Determine the [X, Y] coordinate at the center of the cell enclosing the given text.  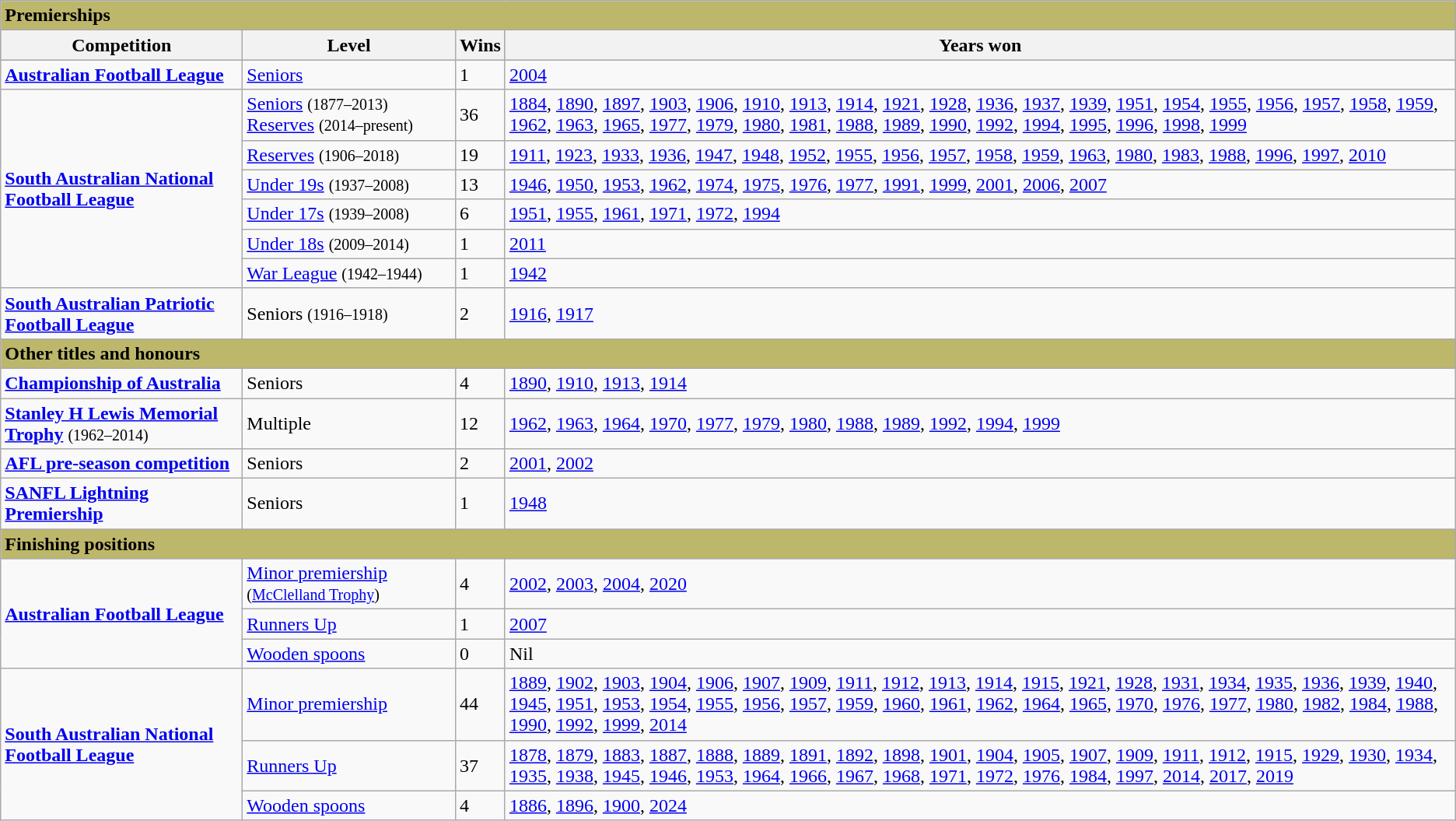
1890, 1910, 1913, 1914 [980, 383]
37 [480, 766]
6 [480, 214]
2004 [980, 75]
Minor premiership(McClelland Trophy) [349, 584]
2007 [980, 624]
1962, 1963, 1964, 1970, 1977, 1979, 1980, 1988, 1989, 1992, 1994, 1999 [980, 423]
13 [480, 184]
Reserves (1906–2018) [349, 155]
Level [349, 45]
Finishing positions [728, 544]
War League (1942–1944) [349, 273]
Years won [980, 45]
1911, 1923, 1933, 1936, 1947, 1948, 1952, 1955, 1956, 1957, 1958, 1959, 1963, 1980, 1983, 1988, 1996, 1997, 2010 [980, 155]
Minor premiership [349, 704]
Premierships [728, 16]
36 [480, 115]
1946, 1950, 1953, 1962, 1974, 1975, 1976, 1977, 1991, 1999, 2001, 2006, 2007 [980, 184]
12 [480, 423]
44 [480, 704]
Under 18s (2009–2014) [349, 244]
1942 [980, 273]
Nil [980, 654]
1948 [980, 504]
Under 17s (1939–2008) [349, 214]
Other titles and honours [728, 353]
2001, 2002 [980, 464]
0 [480, 654]
Championship of Australia [121, 383]
1916, 1917 [980, 313]
Stanley H Lewis Memorial Trophy (1962–2014) [121, 423]
1951, 1955, 1961, 1971, 1972, 1994 [980, 214]
Seniors (1916–1918) [349, 313]
Multiple [349, 423]
Competition [121, 45]
2002, 2003, 2004, 2020 [980, 584]
AFL pre-season competition [121, 464]
Seniors (1877–2013)Reserves (2014–present) [349, 115]
19 [480, 155]
South Australian Patriotic Football League [121, 313]
Under 19s (1937–2008) [349, 184]
2011 [980, 244]
Wins [480, 45]
1886, 1896, 1900, 2024 [980, 805]
SANFL Lightning Premiership [121, 504]
